For the text-containing cell, return its midpoint in [X, Y] coordinate format. 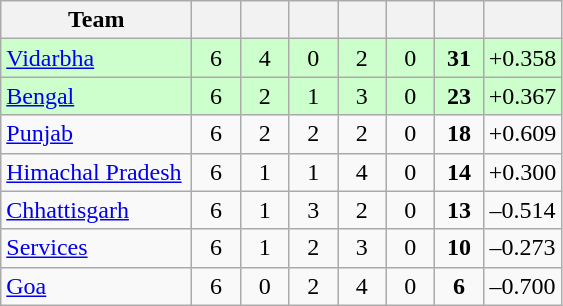
Services [96, 248]
Goa [96, 286]
Himachal Pradesh [96, 172]
Team [96, 20]
+0.367 [522, 96]
+0.358 [522, 58]
Bengal [96, 96]
+0.300 [522, 172]
–0.514 [522, 210]
10 [460, 248]
13 [460, 210]
18 [460, 134]
–0.700 [522, 286]
+0.609 [522, 134]
31 [460, 58]
Chhattisgarh [96, 210]
14 [460, 172]
–0.273 [522, 248]
23 [460, 96]
Punjab [96, 134]
Vidarbha [96, 58]
